Capture the cell that displays the provided text and extract its (x, y) central coordinate. 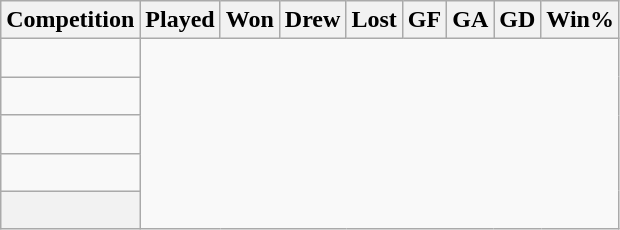
Competition (70, 20)
Drew (312, 20)
Played (180, 20)
Lost (374, 20)
GF (424, 20)
GA (470, 20)
GD (518, 20)
Win% (580, 20)
Won (250, 20)
